Determine the [x, y] coordinate at the center of the cell enclosing the given text.  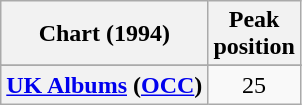
UK Albums (OCC) [104, 85]
Chart (1994) [104, 34]
Peakposition [254, 34]
25 [254, 85]
